Return (x, y) of the center of cell containing provided text 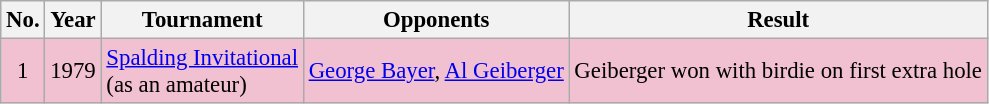
Opponents (436, 20)
Tournament (202, 20)
1 (23, 72)
Geiberger won with birdie on first extra hole (778, 72)
George Bayer, Al Geiberger (436, 72)
Year (73, 20)
1979 (73, 72)
Result (778, 20)
No. (23, 20)
Spalding Invitational(as an amateur) (202, 72)
